Capture the cell that displays the provided text and extract its [X, Y] central coordinate. 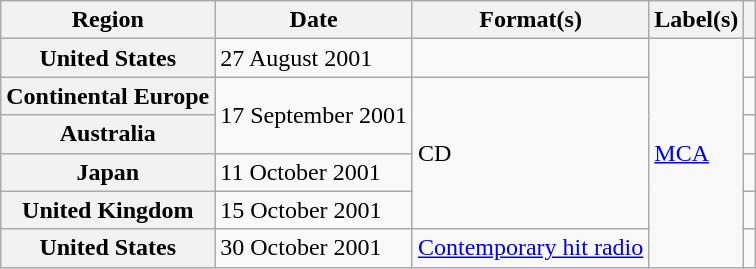
30 October 2001 [314, 248]
Format(s) [530, 20]
Date [314, 20]
11 October 2001 [314, 172]
CD [530, 153]
Continental Europe [108, 96]
17 September 2001 [314, 115]
27 August 2001 [314, 58]
Contemporary hit radio [530, 248]
Japan [108, 172]
Region [108, 20]
15 October 2001 [314, 210]
MCA [696, 153]
Label(s) [696, 20]
United Kingdom [108, 210]
Australia [108, 134]
